Return the [X, Y] coordinate for the center point of the cell that contains the specified text.  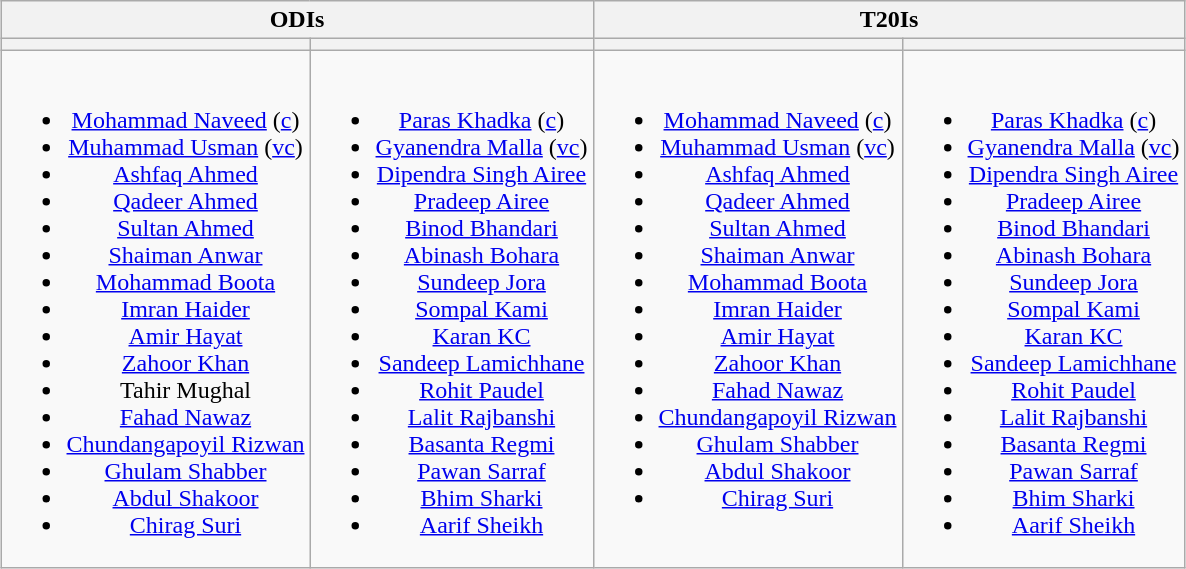
ODIs [297, 20]
T20Is [889, 20]
